Return (X, Y) of the center of cell containing provided text 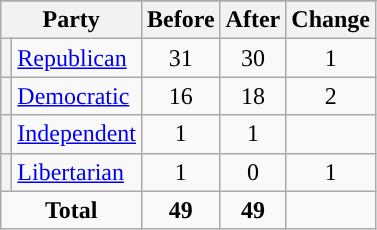
Before (180, 20)
31 (180, 58)
16 (180, 96)
Republican (77, 58)
18 (253, 96)
Democratic (77, 96)
After (253, 20)
Total (72, 210)
2 (331, 96)
Party (72, 20)
30 (253, 58)
Change (331, 20)
0 (253, 172)
Independent (77, 134)
Libertarian (77, 172)
